Determine the (x, y) coordinate at the center of the cell enclosing the given text.  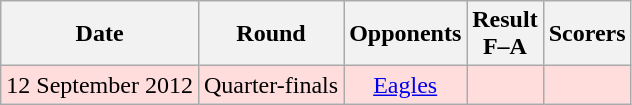
Eagles (406, 85)
12 September 2012 (100, 85)
Round (270, 34)
ResultF–A (505, 34)
Quarter-finals (270, 85)
Date (100, 34)
Scorers (587, 34)
Opponents (406, 34)
